Search for the cell housing the specified text and yield its (X, Y) center coordinate. 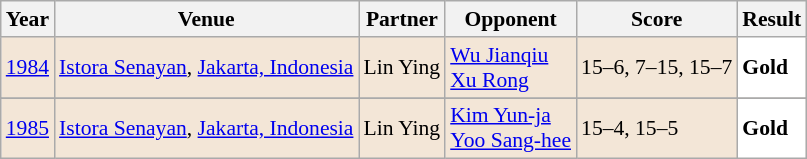
Venue (206, 19)
Wu Jianqiu Xu Rong (510, 68)
15–4, 15–5 (656, 128)
Score (656, 19)
Partner (402, 19)
Year (28, 19)
1984 (28, 68)
15–6, 7–15, 15–7 (656, 68)
Opponent (510, 19)
1985 (28, 128)
Kim Yun-ja Yoo Sang-hee (510, 128)
Result (772, 19)
